Extract the [X, Y] coordinate from the center of the cell holding the provided text.  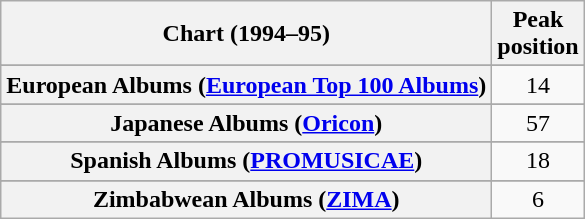
18 [538, 161]
Japanese Albums (Oricon) [246, 123]
14 [538, 85]
6 [538, 199]
57 [538, 123]
Peakposition [538, 34]
Zimbabwean Albums (ZIMA) [246, 199]
Spanish Albums (PROMUSICAE) [246, 161]
European Albums (European Top 100 Albums) [246, 85]
Chart (1994–95) [246, 34]
